Identify which cell holds the provided text, then report its (x, y) central coordinate. 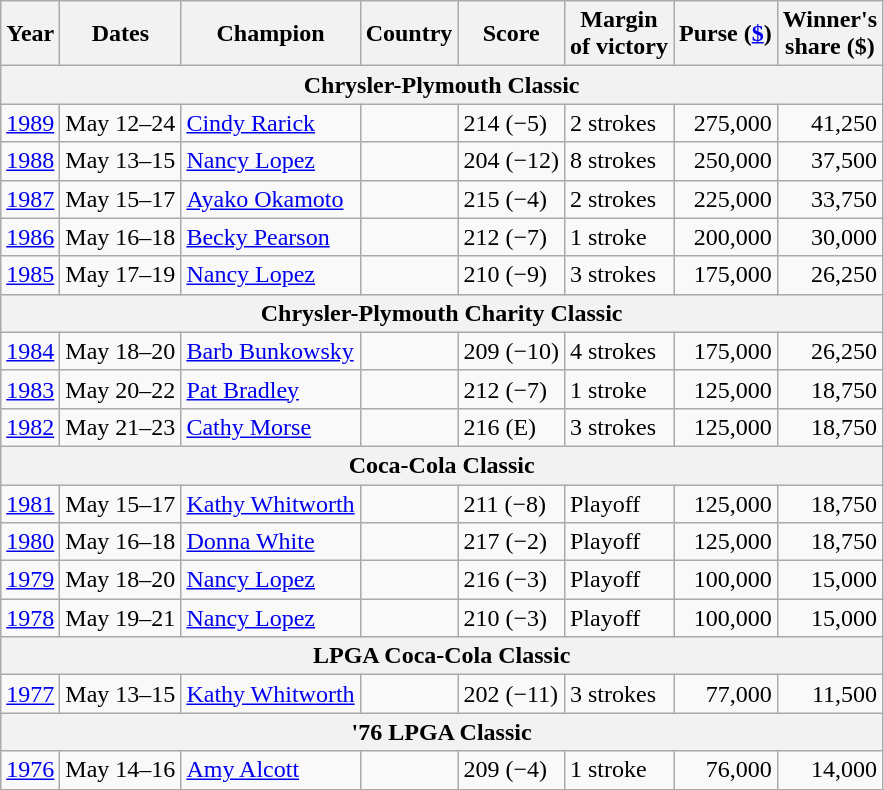
Chrysler-Plymouth Classic (442, 85)
202 (−11) (512, 694)
1977 (30, 694)
209 (−10) (512, 351)
275,000 (726, 123)
1980 (30, 542)
1989 (30, 123)
216 (−3) (512, 580)
Purse ($) (726, 34)
Year (30, 34)
May 12–24 (120, 123)
1987 (30, 199)
209 (−4) (512, 770)
Barb Bunkowsky (270, 351)
Chrysler-Plymouth Charity Classic (442, 313)
217 (−2) (512, 542)
1985 (30, 275)
Winner'sshare ($) (830, 34)
1982 (30, 427)
250,000 (726, 161)
May 20–22 (120, 389)
210 (−3) (512, 618)
Ayako Okamoto (270, 199)
Champion (270, 34)
1978 (30, 618)
1981 (30, 503)
May 19–21 (120, 618)
76,000 (726, 770)
210 (−9) (512, 275)
1988 (30, 161)
LPGA Coca-Cola Classic (442, 656)
1984 (30, 351)
216 (E) (512, 427)
215 (−4) (512, 199)
30,000 (830, 237)
May 21–23 (120, 427)
'76 LPGA Classic (442, 732)
77,000 (726, 694)
Country (409, 34)
37,500 (830, 161)
May 17–19 (120, 275)
41,250 (830, 123)
211 (−8) (512, 503)
200,000 (726, 237)
204 (−12) (512, 161)
Cindy Rarick (270, 123)
214 (−5) (512, 123)
225,000 (726, 199)
11,500 (830, 694)
Marginof victory (618, 34)
Cathy Morse (270, 427)
Dates (120, 34)
1976 (30, 770)
Becky Pearson (270, 237)
Coca-Cola Classic (442, 465)
Pat Bradley (270, 389)
Donna White (270, 542)
14,000 (830, 770)
1986 (30, 237)
1983 (30, 389)
4 strokes (618, 351)
8 strokes (618, 161)
33,750 (830, 199)
Score (512, 34)
May 14–16 (120, 770)
1979 (30, 580)
Amy Alcott (270, 770)
